Scan for the cell matching the given text and deliver its (x, y) coordinate at center. 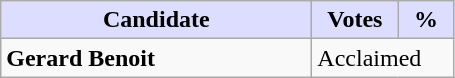
Votes (355, 20)
Gerard Benoit (156, 58)
Candidate (156, 20)
% (426, 20)
Acclaimed (383, 58)
